Provide the (x, y) coordinate of the cell's center where the given text is located.  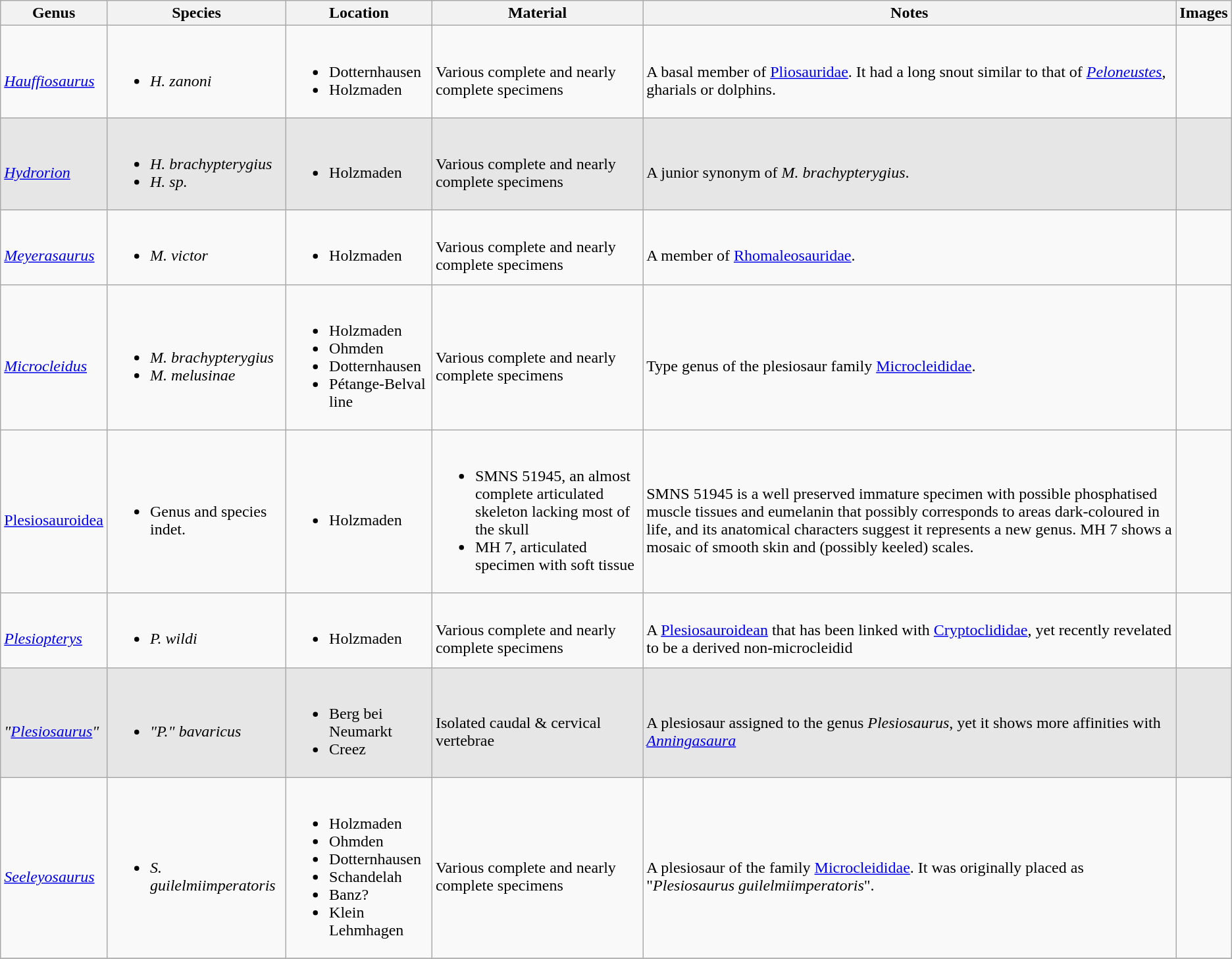
M. victor (196, 247)
M. brachypterygiusM. melusinae (196, 357)
"Plesiosaurus" (54, 723)
A plesiosaur of the family Microcleididae. It was originally placed as "Plesiosaurus guilelmiimperatoris". (910, 868)
Genus (54, 13)
A member of Rhomaleosauridae. (910, 247)
Hauffiosaurus (54, 72)
Microcleidus (54, 357)
P. wildi (196, 631)
SMNS 51945, an almost complete articulated skeleton lacking most of the skullMH 7, articulated specimen with soft tissue (537, 511)
"P." bavaricus (196, 723)
A plesiosaur assigned to the genus Plesiosaurus, yet it shows more affinities with Anningasaura (910, 723)
Plesiosauroidea (54, 511)
Berg bei NeumarktCreez (359, 723)
H. brachypterygiusH. sp. (196, 164)
DotternhausenHolzmaden (359, 72)
Images (1204, 13)
Notes (910, 13)
H. zanoni (196, 72)
Plesiopterys (54, 631)
Meyerasaurus (54, 247)
Isolated caudal & cervical vertebrae (537, 723)
HolzmadenOhmdenDotternhausenPétange-Belval line (359, 357)
Genus and species indet. (196, 511)
A junior synonym of M. brachypterygius. (910, 164)
Species (196, 13)
S. guilelmiimperatoris (196, 868)
Hydrorion (54, 164)
A Plesiosauroidean that has been linked with Cryptoclididae, yet recently revelated to be a derived non-microcleidid (910, 631)
HolzmadenOhmdenDotternhausenSchandelahBanz?Klein Lehmhagen (359, 868)
A basal member of Pliosauridae. It had a long snout similar to that of Peloneustes, gharials or dolphins. (910, 72)
Location (359, 13)
Seeleyosaurus (54, 868)
Type genus of the plesiosaur family Microcleididae. (910, 357)
Material (537, 13)
